Capture the cell that displays the provided text and extract its (X, Y) central coordinate. 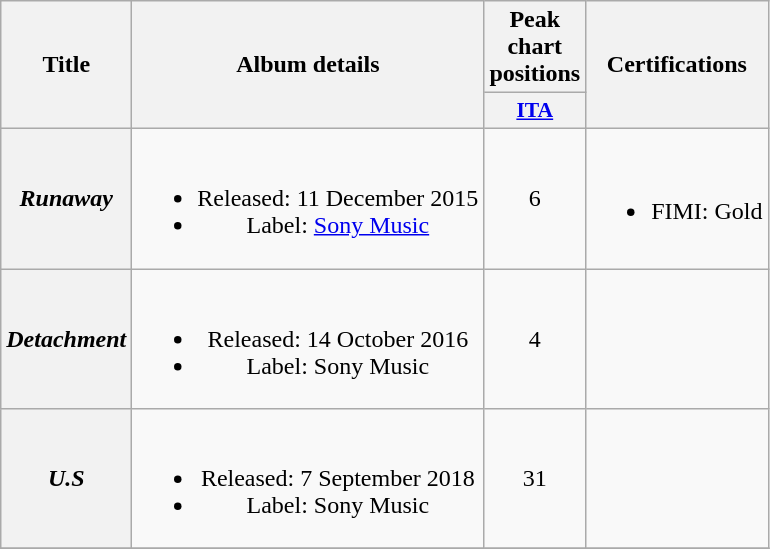
Released: 7 September 2018Label: Sony Music (308, 479)
U.S (66, 479)
Certifications (677, 65)
Released: 14 October 2016Label: Sony Music (308, 338)
FIMI: Gold (677, 198)
Album details (308, 65)
Detachment (66, 338)
4 (535, 338)
6 (535, 198)
31 (535, 479)
Runaway (66, 198)
Peak chart positions (535, 47)
Title (66, 65)
Released: 11 December 2015Label: Sony Music (308, 198)
ITA (535, 111)
